Scan for the cell matching the given text and deliver its [X, Y] coordinate at center. 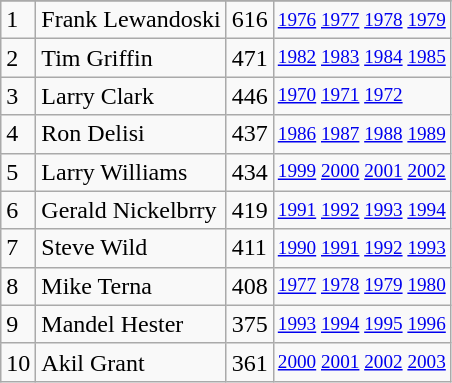
1990 1991 1992 1993 [362, 248]
2000 2001 2002 2003 [362, 362]
Larry Williams [131, 172]
Akil Grant [131, 362]
1982 1983 1984 1985 [362, 58]
361 [250, 362]
Mandel Hester [131, 324]
Gerald Nickelbrry [131, 210]
6 [18, 210]
5 [18, 172]
9 [18, 324]
1999 2000 2001 2002 [362, 172]
616 [250, 20]
471 [250, 58]
434 [250, 172]
Steve Wild [131, 248]
Larry Clark [131, 96]
Tim Griffin [131, 58]
419 [250, 210]
4 [18, 134]
446 [250, 96]
1 [18, 20]
1977 1978 1979 1980 [362, 286]
10 [18, 362]
408 [250, 286]
1991 1992 1993 1994 [362, 210]
2 [18, 58]
3 [18, 96]
Mike Terna [131, 286]
375 [250, 324]
411 [250, 248]
1986 1987 1988 1989 [362, 134]
Ron Delisi [131, 134]
1976 1977 1978 1979 [362, 20]
8 [18, 286]
1970 1971 1972 [362, 96]
1993 1994 1995 1996 [362, 324]
7 [18, 248]
437 [250, 134]
Frank Lewandoski [131, 20]
